From the cell containing the given text, extract its center point as (x, y) coordinate. 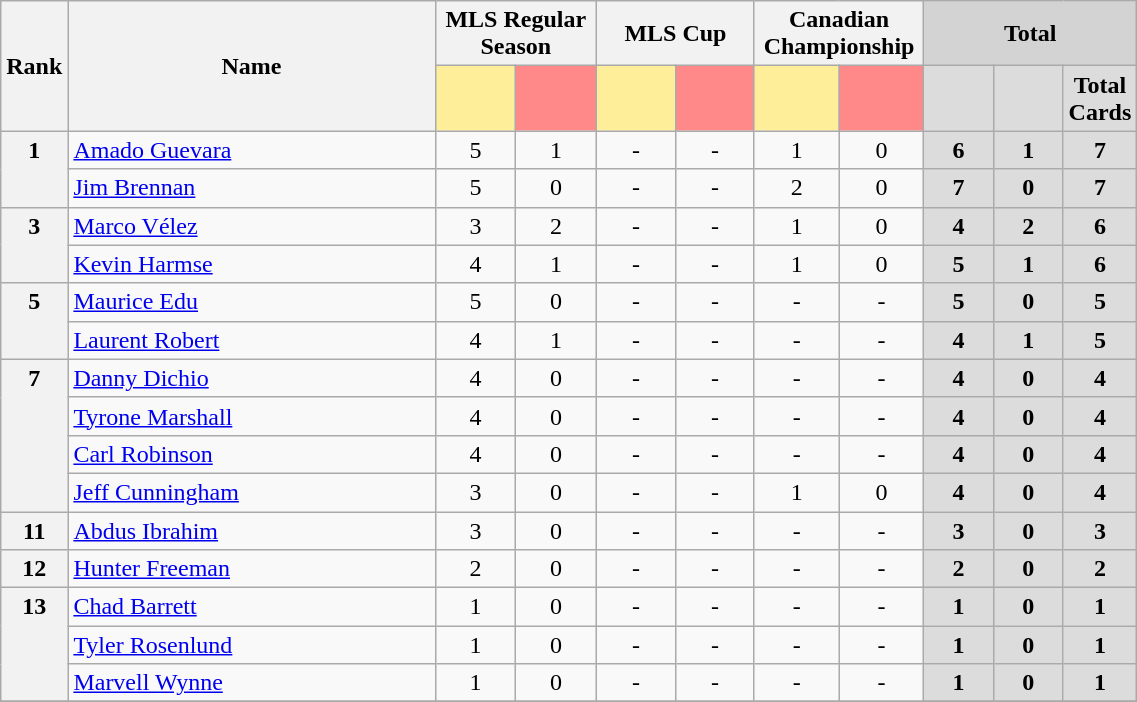
13 (34, 645)
Total (1030, 34)
Jeff Cunningham (252, 492)
12 (34, 569)
Kevin Harmse (252, 264)
Danny Dichio (252, 378)
Abdus Ibrahim (252, 531)
Tyrone Marshall (252, 416)
MLS Regular Season (516, 34)
Canadian Championship (838, 34)
Maurice Edu (252, 302)
MLS Cup (675, 34)
Tyler Rosenlund (252, 645)
Chad Barrett (252, 607)
11 (34, 531)
Name (252, 66)
Laurent Robert (252, 340)
Marvell Wynne (252, 683)
Marco Vélez (252, 226)
Amado Guevara (252, 150)
Rank (34, 66)
Hunter Freeman (252, 569)
Jim Brennan (252, 188)
Carl Robinson (252, 454)
Total Cards (1100, 98)
